Determine the (x, y) coordinate at the center of the cell enclosing the given text.  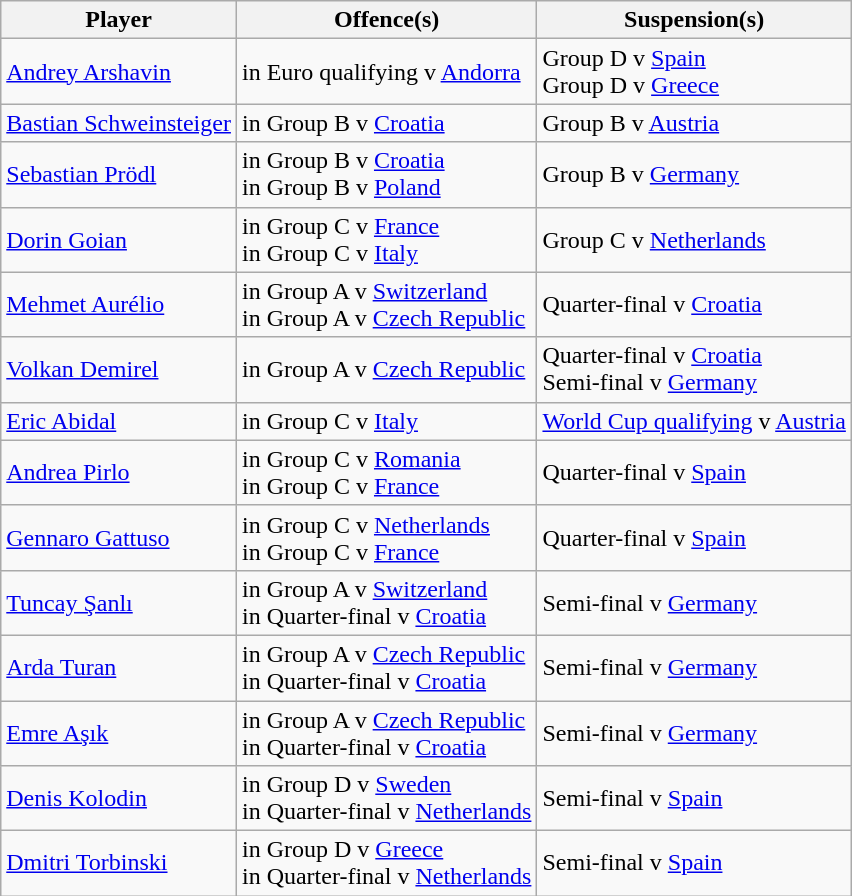
Emre Aşık (119, 732)
Group B v Germany (694, 174)
in Group A v Switzerland in Quarter-final v Croatia (386, 602)
Gennaro Gattuso (119, 538)
in Group A v Switzerland in Group A v Czech Republic (386, 304)
in Group B v Croatia (386, 123)
in Group D v Greece in Quarter-final v Netherlands (386, 864)
Sebastian Prödl (119, 174)
Bastian Schweinsteiger (119, 123)
in Group C v Romania in Group C v France (386, 472)
World Cup qualifying v Austria (694, 421)
in Group D v Sweden in Quarter-final v Netherlands (386, 798)
Arda Turan (119, 668)
Offence(s) (386, 20)
in Group C v Netherlands in Group C v France (386, 538)
Andrea Pirlo (119, 472)
Group B v Austria (694, 123)
Suspension(s) (694, 20)
Volkan Demirel (119, 370)
in Group C v Italy (386, 421)
Group C v Netherlands (694, 240)
Dorin Goian (119, 240)
Eric Abidal (119, 421)
Quarter-final v CroatiaSemi-final v Germany (694, 370)
in Euro qualifying v Andorra (386, 72)
Group D v SpainGroup D v Greece (694, 72)
Tuncay Şanlı (119, 602)
Dmitri Torbinski (119, 864)
in Group A v Czech Republic (386, 370)
Player (119, 20)
Mehmet Aurélio (119, 304)
in Group B v Croatia in Group B v Poland (386, 174)
in Group C v France in Group C v Italy (386, 240)
Denis Kolodin (119, 798)
Andrey Arshavin (119, 72)
Quarter-final v Croatia (694, 304)
